Identify which cell holds the provided text, then report its (X, Y) central coordinate. 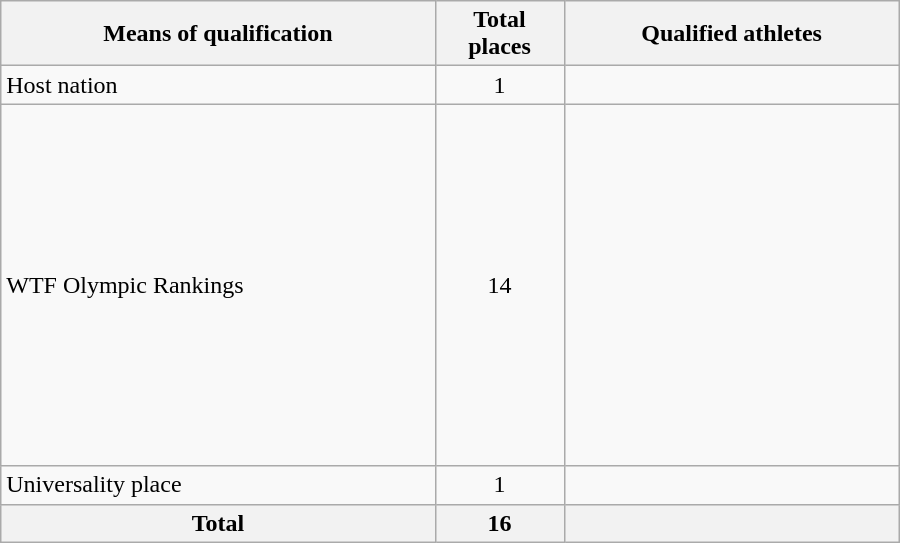
Totalplaces (500, 34)
WTF Olympic Rankings (218, 285)
Means of qualification (218, 34)
16 (500, 523)
14 (500, 285)
Universality place (218, 485)
Total (218, 523)
Host nation (218, 85)
Qualified athletes (732, 34)
